Capture the cell that displays the provided text and extract its (X, Y) central coordinate. 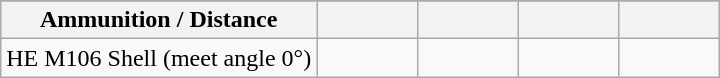
Ammunition / Distance (159, 20)
HE M106 Shell (meet angle 0°) (159, 58)
